Provide the (X, Y) coordinate of the cell's center where the given text is located.  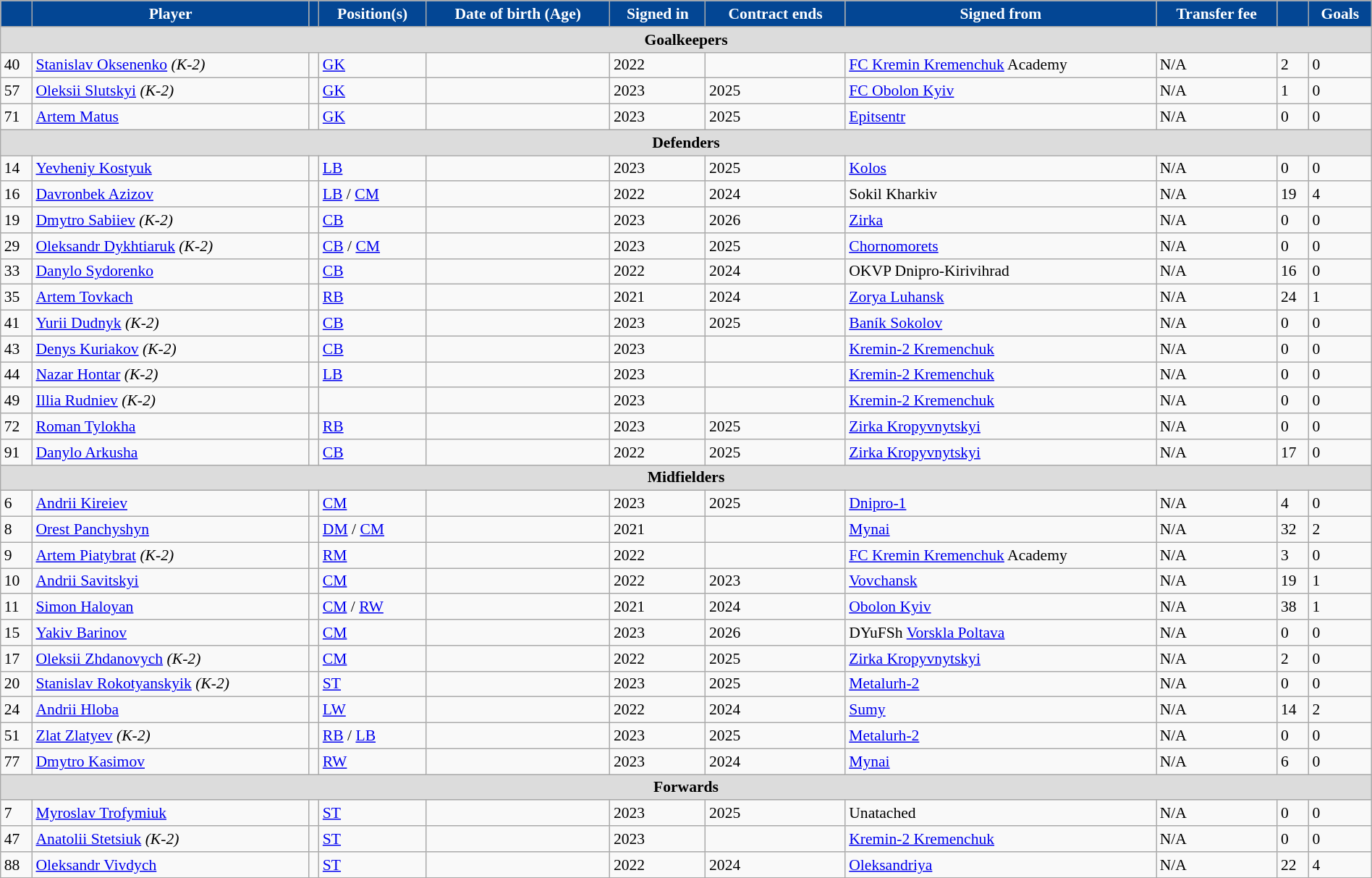
LB / CM (373, 195)
Zorya Luhansk (1000, 297)
Forwards (686, 788)
Unatached (1000, 814)
Dmytro Kasimov (170, 761)
Oleksii Slutskyi (K-2) (170, 91)
Vovchansk (1000, 581)
10 (17, 581)
38 (1293, 607)
32 (1293, 530)
57 (17, 91)
Midfielders (686, 478)
Andrii Kireiev (170, 504)
CM / RW (373, 607)
Andrii Savitskyi (170, 581)
Zirka (1000, 220)
Danylo Arkusha (170, 452)
Orest Panchyshyn (170, 530)
Sokil Kharkiv (1000, 195)
Oleksii Zhdanovych (K-2) (170, 659)
OKVP Dnipro-Kirivihrad (1000, 271)
Defenders (686, 143)
Andrii Hloba (170, 710)
Kolos (1000, 169)
49 (17, 401)
22 (1293, 865)
Position(s) (373, 14)
FC Obolon Kyiv (1000, 91)
91 (17, 452)
Davronbek Azizov (170, 195)
Artem Tovkach (170, 297)
Artem Piatybrat (K-2) (170, 555)
Goalkeepers (686, 40)
Contract ends (776, 14)
8 (17, 530)
77 (17, 761)
40 (17, 65)
Goals (1340, 14)
Obolon Kyiv (1000, 607)
44 (17, 375)
Signed from (1000, 14)
20 (17, 684)
Zlat Zlatyev (K-2) (170, 736)
Yurii Dudnyk (K-2) (170, 324)
Stanislav Rokotyanskyik (K-2) (170, 684)
RW (373, 761)
35 (17, 297)
3 (1293, 555)
Oleksandr Dykhtiaruk (K-2) (170, 246)
Dnipro-1 (1000, 504)
71 (17, 117)
Yakiv Barinov (170, 633)
7 (17, 814)
LW (373, 710)
43 (17, 349)
DM / CM (373, 530)
Stanislav Oksenenko (K-2) (170, 65)
Yevheniy Kostyuk (170, 169)
Simon Haloyan (170, 607)
9 (17, 555)
Illia Rudniev (K-2) (170, 401)
Player (170, 14)
Transfer fee (1217, 14)
15 (17, 633)
Oleksandr Vivdych (170, 865)
CB / CM (373, 246)
47 (17, 839)
33 (17, 271)
Anatolii Stetsiuk (K-2) (170, 839)
Danylo Sydorenko (170, 271)
Denys Kuriakov (K-2) (170, 349)
29 (17, 246)
Epitsentr (1000, 117)
RB / LB (373, 736)
72 (17, 426)
Signed in (658, 14)
Roman Tylokha (170, 426)
41 (17, 324)
Nazar Hontar (K-2) (170, 375)
Artem Matus (170, 117)
Chornomorets (1000, 246)
11 (17, 607)
51 (17, 736)
DYuFSh Vorskla Poltava (1000, 633)
RM (373, 555)
Myroslav Trofymiuk (170, 814)
Dmytro Sabiiev (K-2) (170, 220)
Sumy (1000, 710)
Oleksandriya (1000, 865)
88 (17, 865)
Baník Sokolov (1000, 324)
Date of birth (Age) (518, 14)
